Output the (x, y) coordinate of the center of the cell containing the given text.  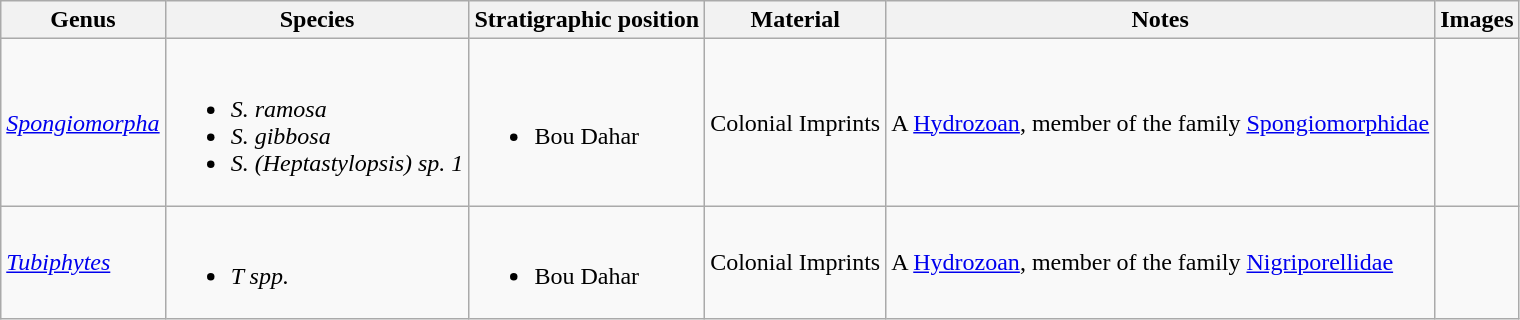
Images (1477, 20)
A Hydrozoan, member of the family Nigriporellidae (1160, 262)
Genus (83, 20)
S. ramosaS. gibbosaS. (Heptastylopsis) sp. 1 (317, 122)
T spp. (317, 262)
A Hydrozoan, member of the family Spongiomorphidae (1160, 122)
Species (317, 20)
Tubiphytes (83, 262)
Material (796, 20)
Spongiomorpha (83, 122)
Notes (1160, 20)
Stratigraphic position (587, 20)
